Pinpoint the cell where the given text exists, returning its (x, y) midpoint coordinate. 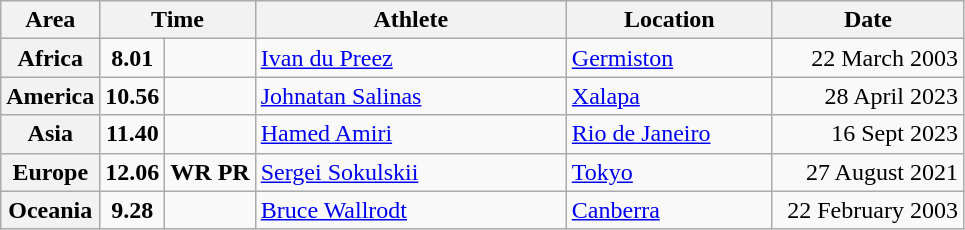
Athlete (410, 20)
Rio de Janeiro (669, 134)
Xalapa (669, 96)
Location (669, 20)
22 February 2003 (868, 210)
Europe (50, 172)
WR PR (210, 172)
27 August 2021 (868, 172)
10.56 (132, 96)
Oceania (50, 210)
Tokyo (669, 172)
8.01 (132, 58)
Bruce Wallrodt (410, 210)
16 Sept 2023 (868, 134)
Time (178, 20)
11.40 (132, 134)
Canberra (669, 210)
9.28 (132, 210)
22 March 2003 (868, 58)
Germiston (669, 58)
Sergei Sokulskii (410, 172)
28 April 2023 (868, 96)
Date (868, 20)
America (50, 96)
Johnatan Salinas (410, 96)
12.06 (132, 172)
Africa (50, 58)
Hamed Amiri (410, 134)
Area (50, 20)
Ivan du Preez (410, 58)
Asia (50, 134)
